Return the [X, Y] coordinate for the center point of the cell that contains the specified text.  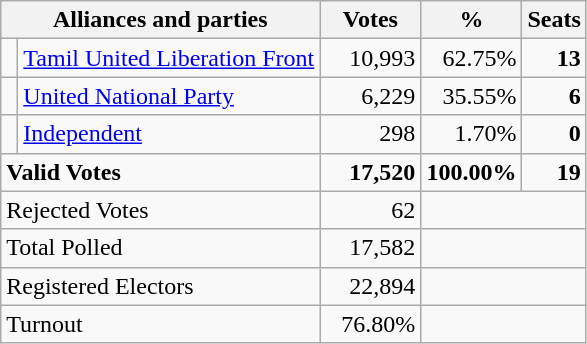
100.00% [472, 172]
17,582 [370, 248]
22,894 [370, 286]
Independent [169, 134]
19 [554, 172]
10,993 [370, 58]
62.75% [472, 58]
76.80% [370, 324]
17,520 [370, 172]
% [472, 20]
Rejected Votes [160, 210]
Votes [370, 20]
0 [554, 134]
13 [554, 58]
35.55% [472, 96]
Registered Electors [160, 286]
United National Party [169, 96]
Tamil United Liberation Front [169, 58]
298 [370, 134]
Seats [554, 20]
6 [554, 96]
62 [370, 210]
Valid Votes [160, 172]
Alliances and parties [160, 20]
1.70% [472, 134]
Turnout [160, 324]
Total Polled [160, 248]
6,229 [370, 96]
